Output the (X, Y) coordinate of the center of the cell containing the given text.  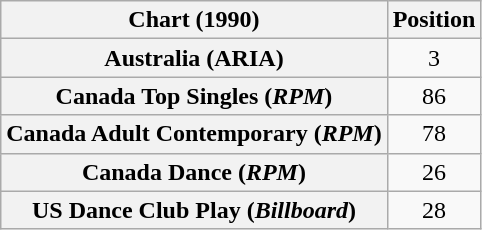
Australia (ARIA) (194, 58)
Canada Top Singles (RPM) (194, 96)
Position (434, 20)
3 (434, 58)
26 (434, 172)
Chart (1990) (194, 20)
28 (434, 210)
US Dance Club Play (Billboard) (194, 210)
Canada Dance (RPM) (194, 172)
86 (434, 96)
Canada Adult Contemporary (RPM) (194, 134)
78 (434, 134)
